Locate the cell with the specified text and output its (x, y) center coordinate. 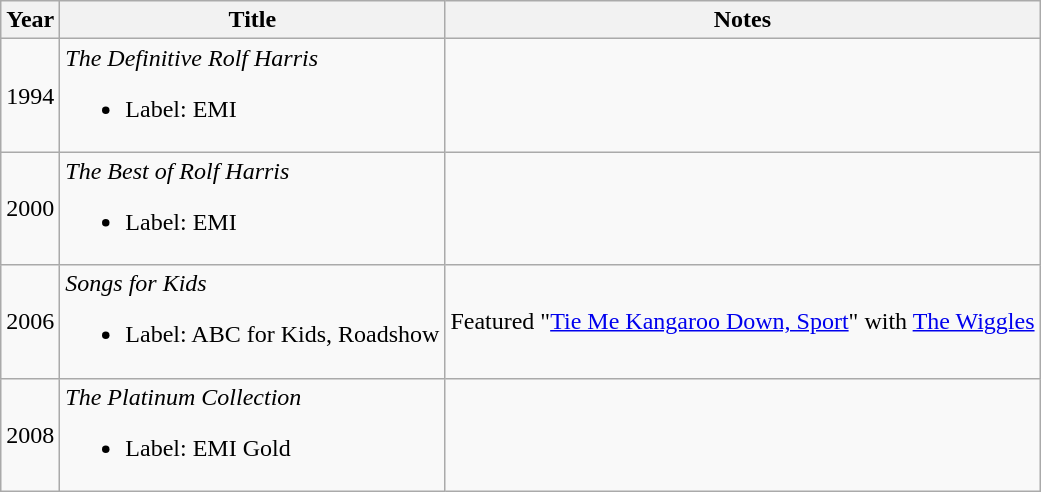
2008 (30, 434)
Songs for KidsLabel: ABC for Kids, Roadshow (252, 322)
2000 (30, 208)
Featured "Tie Me Kangaroo Down, Sport" with The Wiggles (742, 322)
Title (252, 20)
The Platinum CollectionLabel: EMI Gold (252, 434)
1994 (30, 96)
2006 (30, 322)
The Best of Rolf HarrisLabel: EMI (252, 208)
Notes (742, 20)
The Definitive Rolf HarrisLabel: EMI (252, 96)
Year (30, 20)
